Return the [x, y] coordinate for the center point of the cell that contains the specified text.  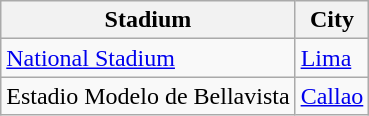
National Stadium [148, 58]
Stadium [148, 20]
Estadio Modelo de Bellavista [148, 96]
Callao [332, 96]
City [332, 20]
Lima [332, 58]
